Determine the [X, Y] coordinate at the center of the cell enclosing the given text.  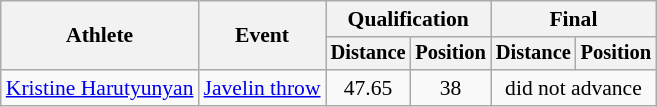
Javelin throw [262, 88]
Final [574, 19]
38 [450, 88]
Qualification [408, 19]
did not advance [574, 88]
Event [262, 36]
Kristine Harutyunyan [100, 88]
Athlete [100, 36]
47.65 [368, 88]
